Pinpoint the cell where the given text exists, returning its (X, Y) midpoint coordinate. 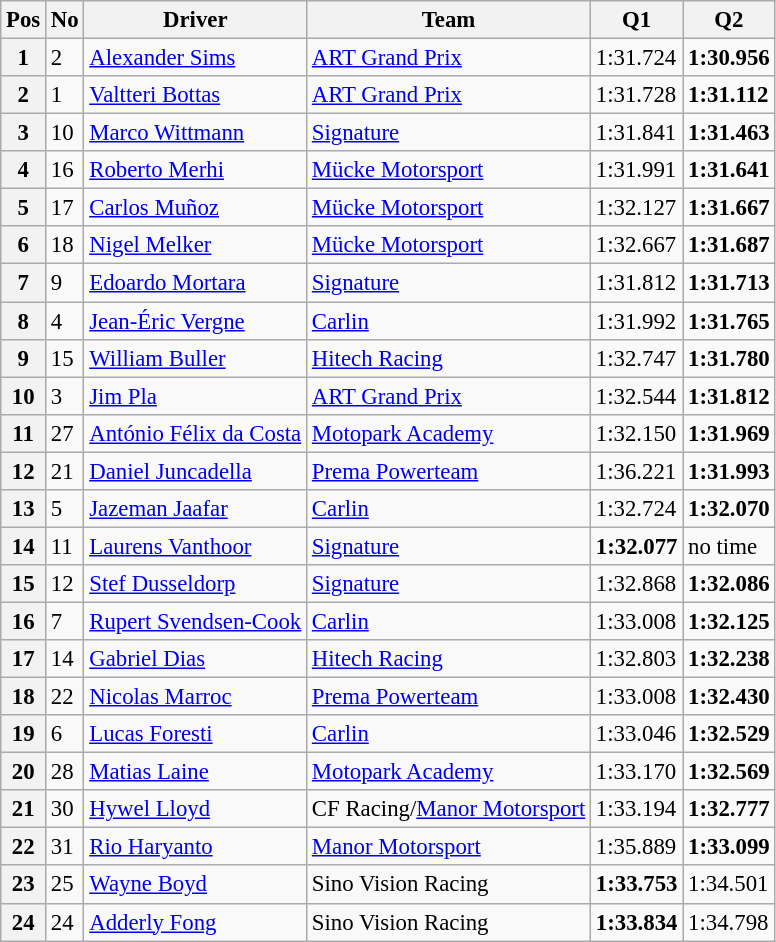
13 (24, 509)
27 (65, 433)
1:33.170 (637, 772)
Daniel Juncadella (196, 471)
1:33.834 (637, 922)
1:32.569 (729, 772)
António Félix da Costa (196, 433)
1:31.728 (637, 95)
Manor Motorsport (449, 847)
1:32.529 (729, 734)
1:32.430 (729, 697)
19 (24, 734)
1:31.641 (729, 170)
Jean-Éric Vergne (196, 321)
1:34.798 (729, 922)
23 (24, 885)
1:31.993 (729, 471)
1:33.099 (729, 847)
Lucas Foresti (196, 734)
1:36.221 (637, 471)
1:31.687 (729, 245)
Rupert Svendsen-Cook (196, 621)
Nicolas Marroc (196, 697)
1:32.238 (729, 659)
Edoardo Mortara (196, 283)
1:32.724 (637, 509)
Laurens Vanthoor (196, 546)
25 (65, 885)
1:31.841 (637, 133)
1:31.724 (637, 58)
Q2 (729, 20)
1:31.713 (729, 283)
1:32.086 (729, 584)
1:31.667 (729, 208)
1:31.992 (637, 321)
1:31.991 (637, 170)
20 (24, 772)
Team (449, 20)
28 (65, 772)
1:33.753 (637, 885)
1:32.667 (637, 245)
Jim Pla (196, 396)
Adderly Fong (196, 922)
William Buller (196, 358)
Jazeman Jaafar (196, 509)
CF Racing/Manor Motorsport (449, 809)
Pos (24, 20)
Matias Laine (196, 772)
Valtteri Bottas (196, 95)
1:32.127 (637, 208)
1:32.868 (637, 584)
1:31.463 (729, 133)
1:31.765 (729, 321)
1:32.777 (729, 809)
1:35.889 (637, 847)
1:32.803 (637, 659)
31 (65, 847)
1:32.544 (637, 396)
1:32.150 (637, 433)
1:34.501 (729, 885)
Roberto Merhi (196, 170)
Marco Wittmann (196, 133)
Gabriel Dias (196, 659)
Carlos Muñoz (196, 208)
Alexander Sims (196, 58)
1:31.780 (729, 358)
1:32.747 (637, 358)
1:32.077 (637, 546)
Q1 (637, 20)
Hywel Lloyd (196, 809)
Stef Dusseldorp (196, 584)
1:30.956 (729, 58)
1:32.070 (729, 509)
1:33.194 (637, 809)
Wayne Boyd (196, 885)
Nigel Melker (196, 245)
Rio Haryanto (196, 847)
no time (729, 546)
8 (24, 321)
30 (65, 809)
No (65, 20)
Driver (196, 20)
1:32.125 (729, 621)
1:31.112 (729, 95)
1:31.969 (729, 433)
1:33.046 (637, 734)
